Return [X, Y] of the center of cell containing provided text 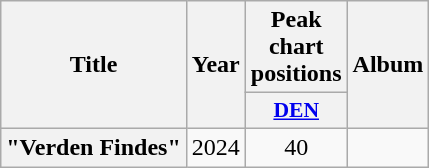
Peak chart positions [296, 47]
2024 [216, 147]
Album [388, 65]
Year [216, 65]
40 [296, 147]
"Verden Findes" [94, 147]
DEN [296, 111]
Title [94, 65]
